Output the (X, Y) coordinate of the center of the cell containing the given text.  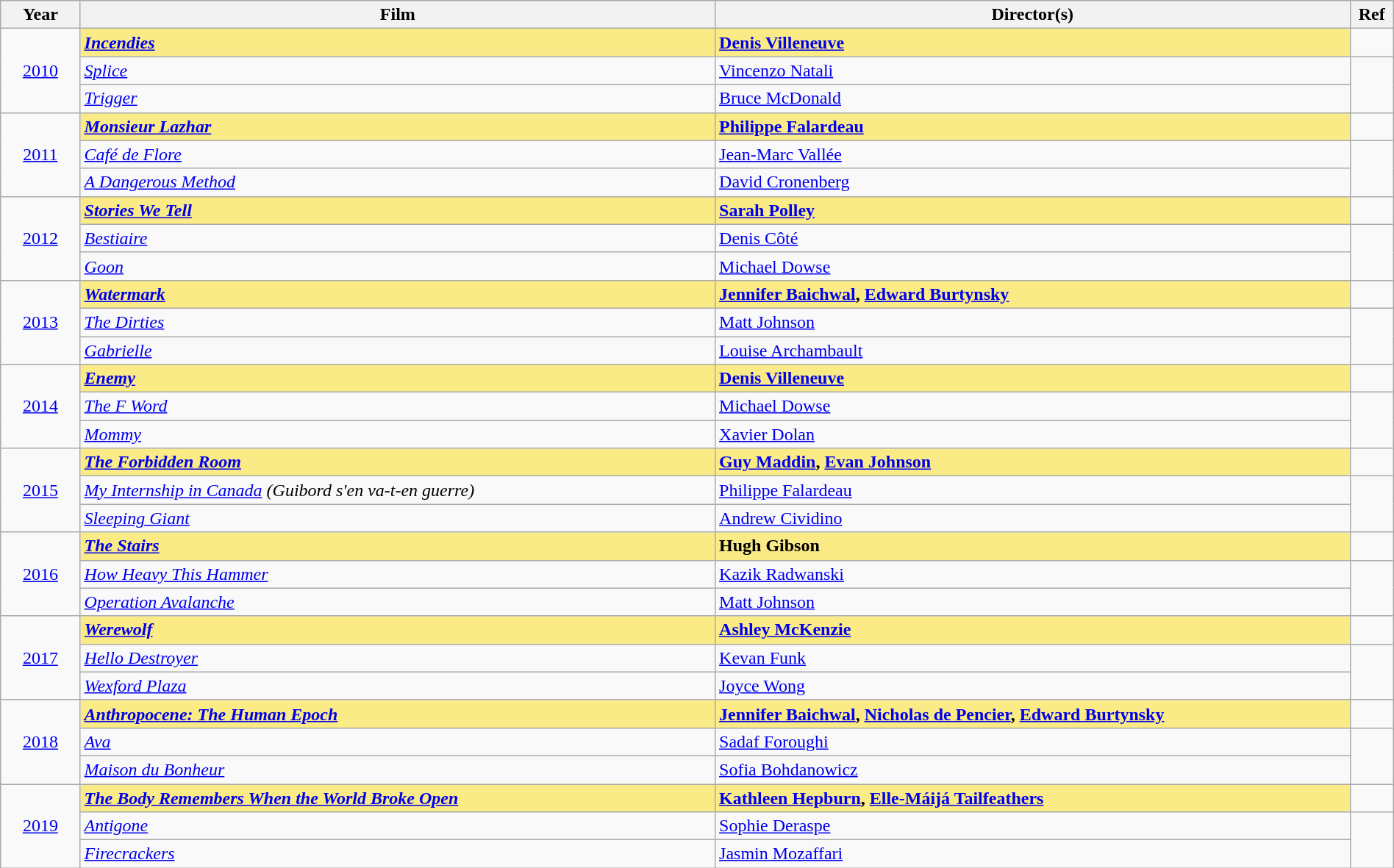
Incendies (397, 43)
Jean-Marc Vallée (1032, 154)
Sarah Polley (1032, 210)
Café de Flore (397, 154)
David Cronenberg (1032, 182)
Jasmin Mozaffari (1032, 854)
Jennifer Baichwal, Edward Burtynsky (1032, 294)
Enemy (397, 379)
Hugh Gibson (1032, 546)
Sadaf Foroughi (1032, 742)
Mommy (397, 434)
How Heavy This Hammer (397, 574)
Year (40, 15)
My Internship in Canada (Guibord s'en va-t-en guerre) (397, 490)
Ref (1372, 15)
Bruce McDonald (1032, 98)
2016 (40, 574)
Goon (397, 266)
2012 (40, 238)
Kevan Funk (1032, 658)
Sleeping Giant (397, 518)
2018 (40, 742)
Gabrielle (397, 351)
Sophie Deraspe (1032, 826)
Bestiaire (397, 238)
Director(s) (1032, 15)
Watermark (397, 294)
Xavier Dolan (1032, 434)
The Stairs (397, 546)
Werewolf (397, 630)
Joyce Wong (1032, 686)
The F Word (397, 406)
Film (397, 15)
Anthropocene: The Human Epoch (397, 714)
Vincenzo Natali (1032, 71)
Kathleen Hepburn, Elle-Máijá Tailfeathers (1032, 797)
Antigone (397, 826)
Louise Archambault (1032, 351)
Stories We Tell (397, 210)
The Body Remembers When the World Broke Open (397, 797)
Ava (397, 742)
2015 (40, 490)
2017 (40, 658)
Hello Destroyer (397, 658)
2014 (40, 406)
The Dirties (397, 322)
The Forbidden Room (397, 462)
Guy Maddin, Evan Johnson (1032, 462)
Firecrackers (397, 854)
Maison du Bonheur (397, 770)
Andrew Cividino (1032, 518)
Operation Avalanche (397, 602)
2010 (40, 71)
A Dangerous Method (397, 182)
Denis Côté (1032, 238)
Ashley McKenzie (1032, 630)
Sofia Bohdanowicz (1032, 770)
2011 (40, 154)
Monsieur Lazhar (397, 126)
2019 (40, 825)
Jennifer Baichwal, Nicholas de Pencier, Edward Burtynsky (1032, 714)
Splice (397, 71)
2013 (40, 322)
Kazik Radwanski (1032, 574)
Trigger (397, 98)
Wexford Plaza (397, 686)
